Provide the (x, y) coordinate of the cell's center where the given text is located.  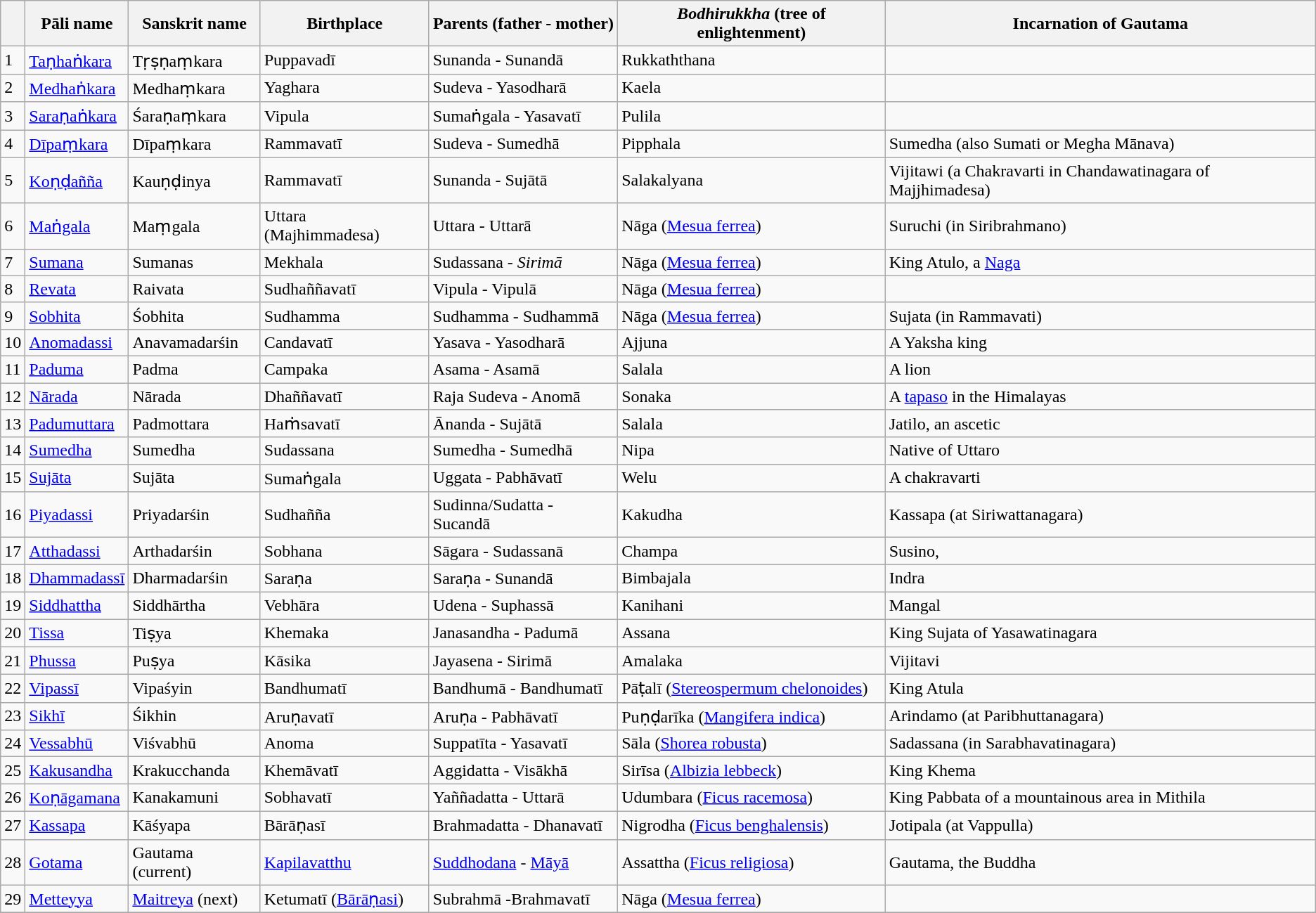
King Pabbata of a mountainous area in Mithila (1100, 798)
27 (13, 825)
25 (13, 770)
14 (13, 451)
Pāṭalī (Stereospermum chelonoides) (752, 689)
Sumanas (194, 262)
Raja Sudeva - Anomā (523, 396)
Assana (752, 633)
Sāla (Shorea robusta) (752, 744)
18 (13, 578)
Śaraṇaṃkara (194, 116)
Brahmadatta - Dhanavatī (523, 825)
Siddhattha (77, 605)
Metteyya (77, 899)
Sikhī (77, 716)
Kapilavatthu (344, 862)
Kanihani (752, 605)
Sudeva - Sumedhā (523, 143)
Arindamo (at Paribhuttanagara) (1100, 716)
Nigrodha (Ficus benghalensis) (752, 825)
Ānanda - Sujātā (523, 424)
Uttara - Uttarā (523, 226)
Saraṇa - Sunandā (523, 578)
12 (13, 396)
Campaka (344, 369)
Champa (752, 551)
A lion (1100, 369)
Pulila (752, 116)
Maitreya (next) (194, 899)
Puṇḍarīka (Mangifera indica) (752, 716)
4 (13, 143)
8 (13, 289)
Vipaśyin (194, 689)
Subrahmā -Brahmavatī (523, 899)
Koṇḍañña (77, 180)
Sudhaññavatī (344, 289)
Aggidatta - Visākhā (523, 770)
Tṛṣṇaṃkara (194, 60)
Arthadarśin (194, 551)
Sumedha - Sumedhā (523, 451)
Medhaṅkara (77, 88)
Suruchi (in Siribrahmano) (1100, 226)
Krakucchanda (194, 770)
Sudassana (344, 451)
Bandhumatī (344, 689)
1 (13, 60)
Pipphala (752, 143)
Kaela (752, 88)
Sudinna/Sudatta - Sucandā (523, 514)
Vipassī (77, 689)
Aruṇa - Pabhāvatī (523, 716)
Puppavadī (344, 60)
26 (13, 798)
19 (13, 605)
Bimbajala (752, 578)
Mekhala (344, 262)
Dhaññavatī (344, 396)
A chakravarti (1100, 478)
Tissa (77, 633)
Sāgara - Sudassanā (523, 551)
Yaghara (344, 88)
Sumana (77, 262)
Siddhārtha (194, 605)
2 (13, 88)
Raivata (194, 289)
Anavamadarśin (194, 342)
Tiṣya (194, 633)
Saraṇaṅkara (77, 116)
Incarnation of Gautama (1100, 24)
Vebhāra (344, 605)
Sujata (in Rammavati) (1100, 316)
Piyadassi (77, 514)
20 (13, 633)
Kauṇḍinya (194, 180)
Bandhumā - Bandhumatī (523, 689)
Sudassana - Sirimā (523, 262)
6 (13, 226)
Bodhirukkha (tree of enlightenment) (752, 24)
Maṃgala (194, 226)
Sudhañña (344, 514)
Salakalyana (752, 180)
Haṁsavatī (344, 424)
Kāśyapa (194, 825)
A Yaksha king (1100, 342)
29 (13, 899)
Ketumatī (Bārāṇasi) (344, 899)
Uggata - Pabhāvatī (523, 478)
Janasandha - Padumā (523, 633)
Aruṇavatī (344, 716)
Sudhamma - Sudhammā (523, 316)
Welu (752, 478)
Udena - Suphassā (523, 605)
Sirīsa (Albizia lebbeck) (752, 770)
Jayasena - Sirimā (523, 661)
Anoma (344, 744)
Sumedha (also Sumati or Megha Mānava) (1100, 143)
Ajjuna (752, 342)
Vipula - Vipulā (523, 289)
Atthadassi (77, 551)
Sanskrit name (194, 24)
Asama - Asamā (523, 369)
13 (13, 424)
17 (13, 551)
Sobhana (344, 551)
Koṇāgamana (77, 798)
22 (13, 689)
10 (13, 342)
Gotama (77, 862)
Uttara (Majhimmadesa) (344, 226)
Vijitawi (a Chakravarti in Chandawatinagara of Majjhimadesa) (1100, 180)
Sumaṅgala (344, 478)
24 (13, 744)
Khemaka (344, 633)
21 (13, 661)
Jotipala (at Vappulla) (1100, 825)
Rukkaththana (752, 60)
Sonaka (752, 396)
Susino, (1100, 551)
Candavatī (344, 342)
Padmottara (194, 424)
Vessabhū (77, 744)
Yasava - Yasodharā (523, 342)
Sudhamma (344, 316)
Suppatīta - Yasavatī (523, 744)
Sadassana (in Sarabhavatinagara) (1100, 744)
Kassapa (77, 825)
Sunanda - Sunandā (523, 60)
Gautama (current) (194, 862)
King Sujata of Yasawatinagara (1100, 633)
Sudeva - Yasodharā (523, 88)
Anomadassi (77, 342)
Śobhita (194, 316)
16 (13, 514)
A tapaso in the Himalayas (1100, 396)
Pāli name (77, 24)
15 (13, 478)
Taṇhaṅkara (77, 60)
King Atula (1100, 689)
Bārāṇasī (344, 825)
Sumaṅgala - Yasavatī (523, 116)
Priyadarśin (194, 514)
Kakudha (752, 514)
Native of Uttaro (1100, 451)
Padma (194, 369)
Viśvabhū (194, 744)
Suddhodana - Māyā (523, 862)
Medhaṃkara (194, 88)
Indra (1100, 578)
Amalaka (752, 661)
Paduma (77, 369)
Dhammadassī (77, 578)
Vijitavi (1100, 661)
Phussa (77, 661)
Sunanda - Sujātā (523, 180)
Dharmadarśin (194, 578)
3 (13, 116)
Birthplace (344, 24)
Saraṇa (344, 578)
7 (13, 262)
11 (13, 369)
Vipula (344, 116)
Mangal (1100, 605)
King Khema (1100, 770)
Śikhin (194, 716)
Puṣya (194, 661)
Sobhavatī (344, 798)
Kassapa (at Siriwattanagara) (1100, 514)
King Atulo, a Naga (1100, 262)
Kanakamuni (194, 798)
Padumuttara (77, 424)
5 (13, 180)
23 (13, 716)
Khemāvatī (344, 770)
Sobhita (77, 316)
Yaññadatta - Uttarā (523, 798)
Kakusandha (77, 770)
Gautama, the Buddha (1100, 862)
Assattha (Ficus religiosa) (752, 862)
Jatilo, an ascetic (1100, 424)
Maṅgala (77, 226)
28 (13, 862)
Nipa (752, 451)
Kāsika (344, 661)
9 (13, 316)
Revata (77, 289)
Parents (father - mother) (523, 24)
Udumbara (Ficus racemosa) (752, 798)
